Detect which cell encompasses the target text, then output its (x, y) center coordinate. 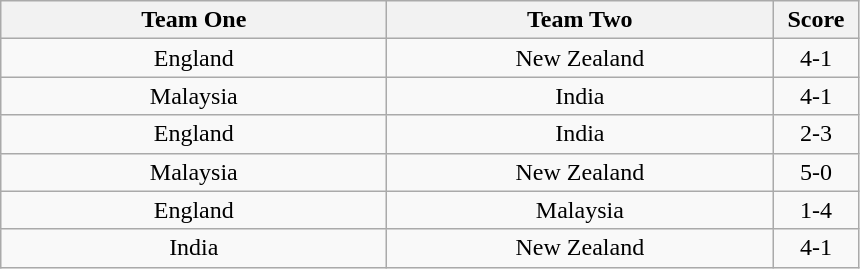
1-4 (816, 210)
2-3 (816, 134)
Team One (194, 20)
Score (816, 20)
Team Two (580, 20)
5-0 (816, 172)
